Pinpoint the cell where the given text exists, returning its [X, Y] midpoint coordinate. 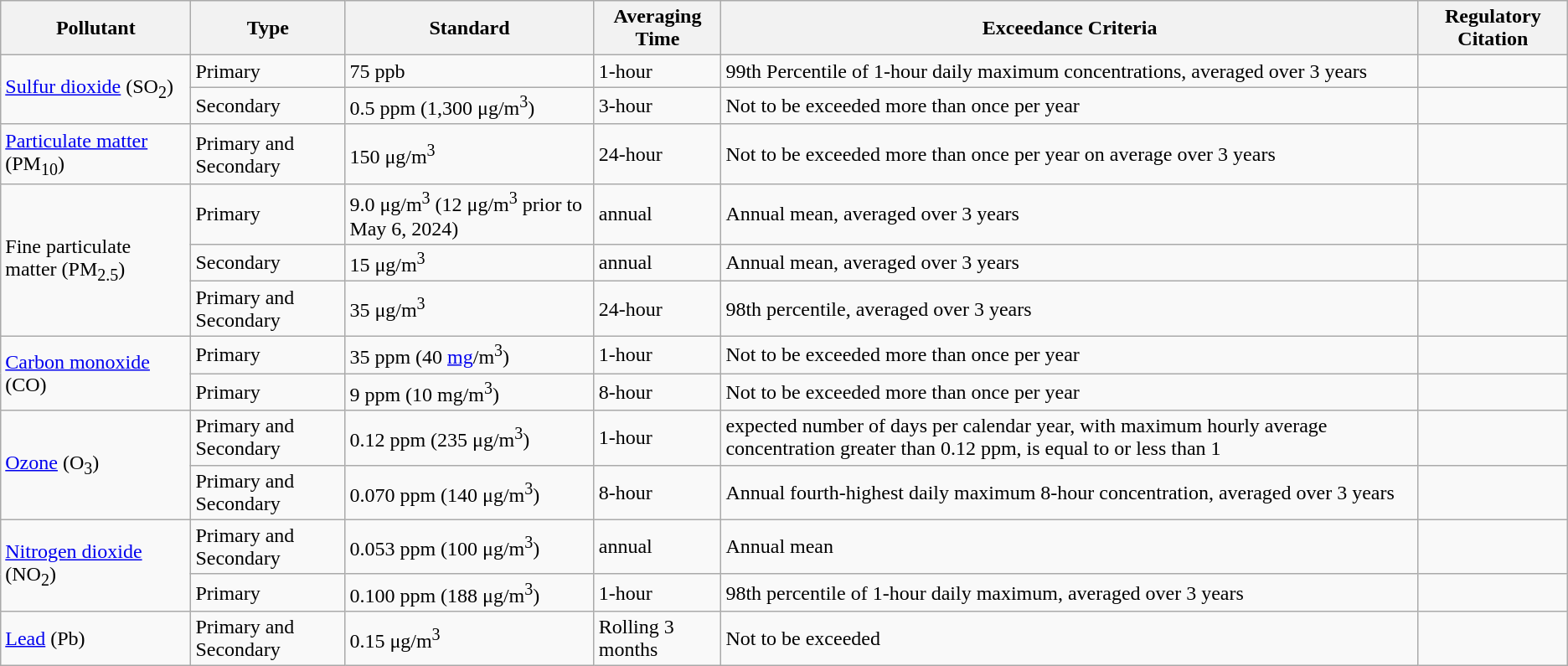
Standard [469, 28]
99th Percentile of 1-hour daily maximum concentrations, averaged over 3 years [1070, 71]
Carbon monoxide (CO) [95, 374]
35 ppm (40 mg/m3) [469, 355]
Annual fourth-highest daily maximum 8-hour concentration, averaged over 3 years [1070, 493]
15 μg/m3 [469, 263]
3-hour [658, 106]
Type [268, 28]
Pollutant [95, 28]
150 μg/m3 [469, 154]
98th percentile of 1-hour daily maximum, averaged over 3 years [1070, 593]
Sulfur dioxide (SO2) [95, 90]
98th percentile, averaged over 3 years [1070, 308]
Ozone (O3) [95, 465]
Averaging Time [658, 28]
0.100 ppm (188 μg/m3) [469, 593]
35 μg/m3 [469, 308]
9.0 μg/m3 (12 μg/m3 prior to May 6, 2024) [469, 214]
0.15 μg/m3 [469, 638]
Not to be exceeded [1070, 638]
0.053 ppm (100 μg/m3) [469, 546]
Lead (Pb) [95, 638]
Annual mean [1070, 546]
Nitrogen dioxide (NO2) [95, 565]
Exceedance Criteria [1070, 28]
75 ppb [469, 71]
Particulate matter (PM10) [95, 154]
Regulatory Citation [1493, 28]
9 ppm (10 mg/m3) [469, 392]
Fine particulate matter (PM2.5) [95, 260]
0.070 ppm (140 μg/m3) [469, 493]
Rolling 3 months [658, 638]
0.12 ppm (235 μg/m3) [469, 437]
Not to be exceeded more than once per year on average over 3 years [1070, 154]
expected number of days per calendar year, with maximum hourly average concentration greater than 0.12 ppm, is equal to or less than 1 [1070, 437]
0.5 ppm (1,300 μg/m3) [469, 106]
